Return the [x, y] coordinate for the center point of the cell that contains the specified text.  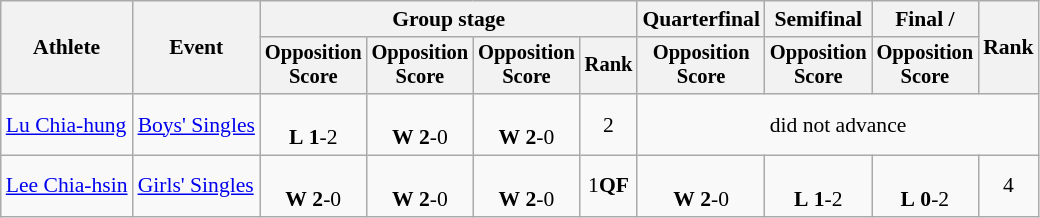
Semifinal [818, 19]
did not advance [838, 124]
L 0-2 [926, 186]
4 [1008, 186]
Final / [926, 19]
Lee Chia-hsin [67, 186]
Boys' Singles [196, 124]
1QF [609, 186]
Lu Chia-hung [67, 124]
Athlete [67, 48]
Quarterfinal [701, 19]
Event [196, 48]
Girls' Singles [196, 186]
Group stage [448, 19]
2 [609, 124]
